Find where the given text appears and provide that cell's center as [X, Y] coordinate. 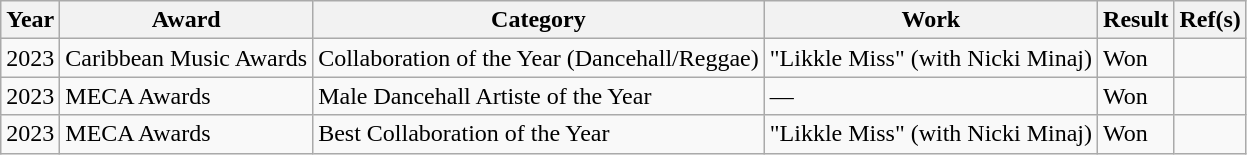
Result [1136, 20]
Category [539, 20]
Year [30, 20]
Best Collaboration of the Year [539, 134]
Award [186, 20]
Ref(s) [1210, 20]
— [930, 96]
Collaboration of the Year (Dancehall/Reggae) [539, 58]
Work [930, 20]
Male Dancehall Artiste of the Year [539, 96]
Caribbean Music Awards [186, 58]
